Provide the [x, y] coordinate of the cell's center where the given text is located.  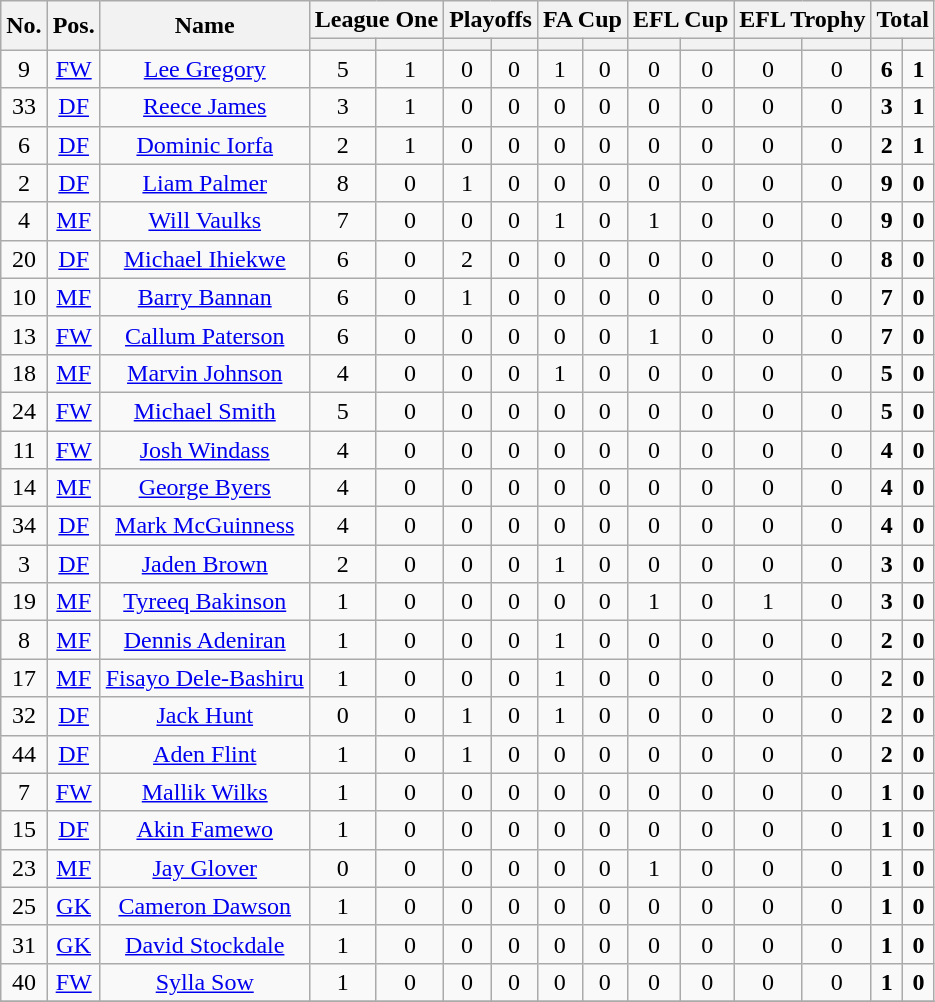
Mark McGuinness [204, 526]
33 [24, 107]
League One [376, 20]
Josh Windass [204, 449]
Reece James [204, 107]
Jaden Brown [204, 564]
Akin Famewo [204, 830]
Playoffs [491, 20]
Mallik Wilks [204, 792]
Barry Bannan [204, 297]
32 [24, 716]
Liam Palmer [204, 183]
FA Cup [582, 20]
Michael Ihiekwe [204, 259]
17 [24, 678]
31 [24, 944]
Pos. [74, 26]
Michael Smith [204, 411]
Aden Flint [204, 754]
Sylla Sow [204, 982]
George Byers [204, 488]
Cameron Dawson [204, 906]
Lee Gregory [204, 69]
Dominic Iorfa [204, 145]
44 [24, 754]
15 [24, 830]
Jay Glover [204, 868]
40 [24, 982]
Will Vaulks [204, 221]
10 [24, 297]
Tyreeq Bakinson [204, 602]
23 [24, 868]
25 [24, 906]
EFL Trophy [802, 20]
18 [24, 373]
24 [24, 411]
19 [24, 602]
Total [903, 20]
Dennis Adeniran [204, 640]
11 [24, 449]
34 [24, 526]
Fisayo Dele-Bashiru [204, 678]
EFL Cup [680, 20]
No. [24, 26]
14 [24, 488]
20 [24, 259]
13 [24, 335]
David Stockdale [204, 944]
Name [204, 26]
Callum Paterson [204, 335]
Marvin Johnson [204, 373]
Jack Hunt [204, 716]
